Return the [X, Y] coordinate for the center point of the cell that contains the specified text.  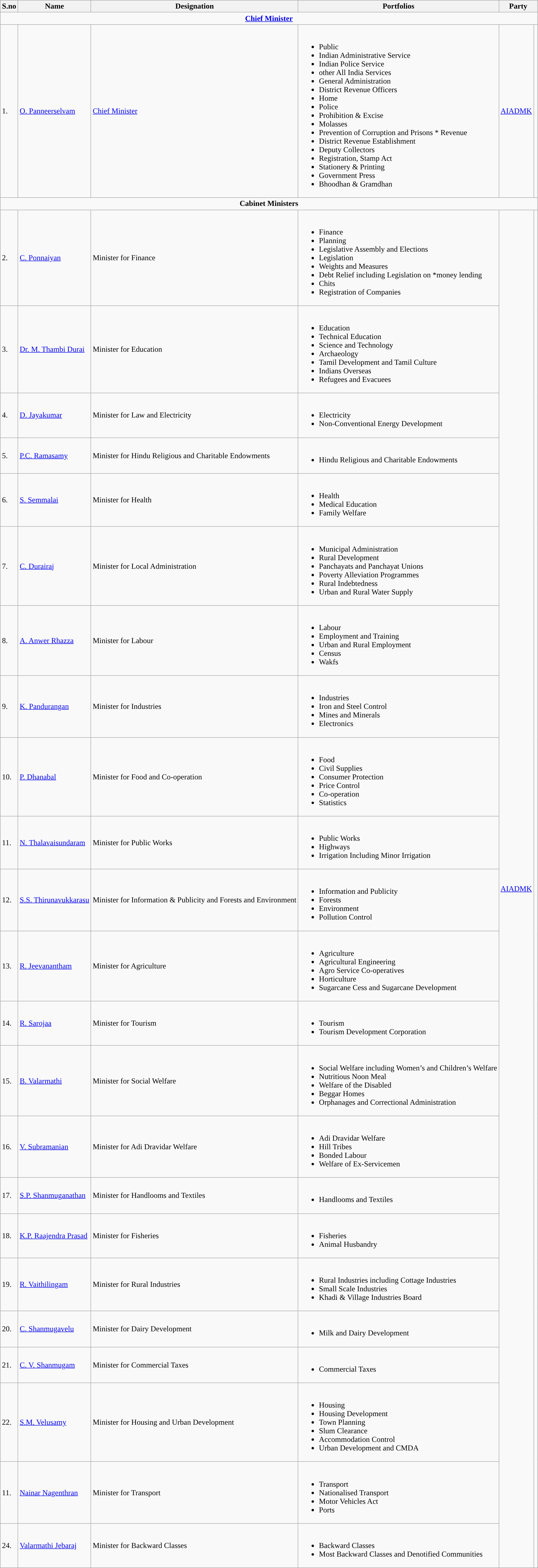
Minister for Public Works [194, 843]
HousingHousing DevelopmentTown PlanningSlum ClearanceAccommodation ControlUrban Development and CMDA [399, 1422]
17. [9, 1195]
S.S. Thirunavukkarasu [55, 900]
Minister for Dairy Development [194, 1329]
LabourEmployment and TrainingUrban and Rural EmploymentCensusWakfs [399, 641]
Commercial Taxes [399, 1365]
Minister for Fisheries [194, 1236]
Minister for Information & Publicity and Forests and Environment [194, 900]
Handlooms and Textiles [399, 1195]
10. [9, 777]
Public WorksHighwaysIrrigation Including Minor Irrigation [399, 843]
Backward ClassesMost Backward Classes and Denotified Communities [399, 1545]
K.P. Raajendra Prasad [55, 1236]
Minister for Rural Industries [194, 1284]
Adi Dravidar WelfareHill TribesBonded LabourWelfare of Ex-Servicemen [399, 1147]
B. Valarmathi [55, 1081]
Dr. M. Thambi Durai [55, 350]
R. Jeevanantham [55, 966]
ElectricityNon-Conventional Energy Development [399, 415]
D. Jayakumar [55, 415]
Municipal AdministrationRural DevelopmentPanchayats and Panchayat UnionsPoverty Alleviation ProgrammesRural IndebtednessUrban and Rural Water Supply [399, 566]
C. Ponnaiyan [55, 258]
S.no [9, 6]
Cabinet Ministers [269, 204]
19. [9, 1284]
Minister for Health [194, 500]
Portfolios [399, 6]
N. Thalavaisundaram [55, 843]
Minister for Finance [194, 258]
S.M. Velusamy [55, 1422]
TransportNationalised TransportMotor Vehicles ActPorts [399, 1492]
Nainar Nagenthran [55, 1492]
Designation [194, 6]
Name [55, 6]
8. [9, 641]
C. Shanmugavelu [55, 1329]
Minister for Local Administration [194, 566]
13. [9, 966]
Minister for Tourism [194, 1023]
1. [9, 111]
TourismTourism Development Corporation [399, 1023]
S. Semmalai [55, 500]
Minister for Industries [194, 706]
Party [518, 6]
Minister for Labour [194, 641]
Minister for Commercial Taxes [194, 1365]
P.C. Ramasamy [55, 456]
A. Anwer Rhazza [55, 641]
Hindu Religious and Charitable Endowments [399, 456]
EducationTechnical EducationScience and TechnologyArchaeologyTamil Development and Tamil CultureIndians OverseasRefugees and Evacuees [399, 350]
FoodCivil SuppliesConsumer ProtectionPrice ControlCo-operationStatistics [399, 777]
Minister for Transport [194, 1492]
R. Sarojaa [55, 1023]
Information and PublicityForestsEnvironmentPollution Control [399, 900]
18. [9, 1236]
4. [9, 415]
24. [9, 1545]
Minister for Hindu Religious and Charitable Endowments [194, 456]
15. [9, 1081]
O. Panneerselvam [55, 111]
3. [9, 350]
6. [9, 500]
Milk and Dairy Development [399, 1329]
S.P. Shanmuganathan [55, 1195]
5. [9, 456]
Minister for Education [194, 350]
2. [9, 258]
16. [9, 1147]
R. Vaithilingam [55, 1284]
Minister for Backward Classes [194, 1545]
C. V. Shanmugam [55, 1365]
21. [9, 1365]
Minister for Handlooms and Textiles [194, 1195]
9. [9, 706]
Rural Industries including Cottage IndustriesSmall Scale IndustriesKhadi & Village Industries Board [399, 1284]
22. [9, 1422]
Minister for Agriculture [194, 966]
Minister for Adi Dravidar Welfare [194, 1147]
IndustriesIron and Steel ControlMines and MineralsElectronics [399, 706]
AgricultureAgricultural EngineeringAgro Service Co-operativesHorticultureSugarcane Cess and Sugarcane Development [399, 966]
20. [9, 1329]
P. Dhanabal [55, 777]
14. [9, 1023]
Valarmathi Jebaraj [55, 1545]
K. Pandurangan [55, 706]
12. [9, 900]
Minister for Housing and Urban Development [194, 1422]
Minister for Law and Electricity [194, 415]
C. Durairaj [55, 566]
V. Subramanian [55, 1147]
HealthMedical EducationFamily Welfare [399, 500]
7. [9, 566]
Minister for Food and Co-operation [194, 777]
Minister for Social Welfare [194, 1081]
FisheriesAnimal Husbandry [399, 1236]
